From the cell containing the given text, extract its center point as [x, y] coordinate. 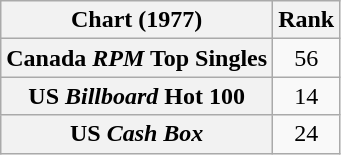
14 [306, 96]
Chart (1977) [137, 20]
US Cash Box [137, 134]
24 [306, 134]
US Billboard Hot 100 [137, 96]
Rank [306, 20]
56 [306, 58]
Canada RPM Top Singles [137, 58]
